Scan for the cell matching the given text and deliver its [x, y] coordinate at center. 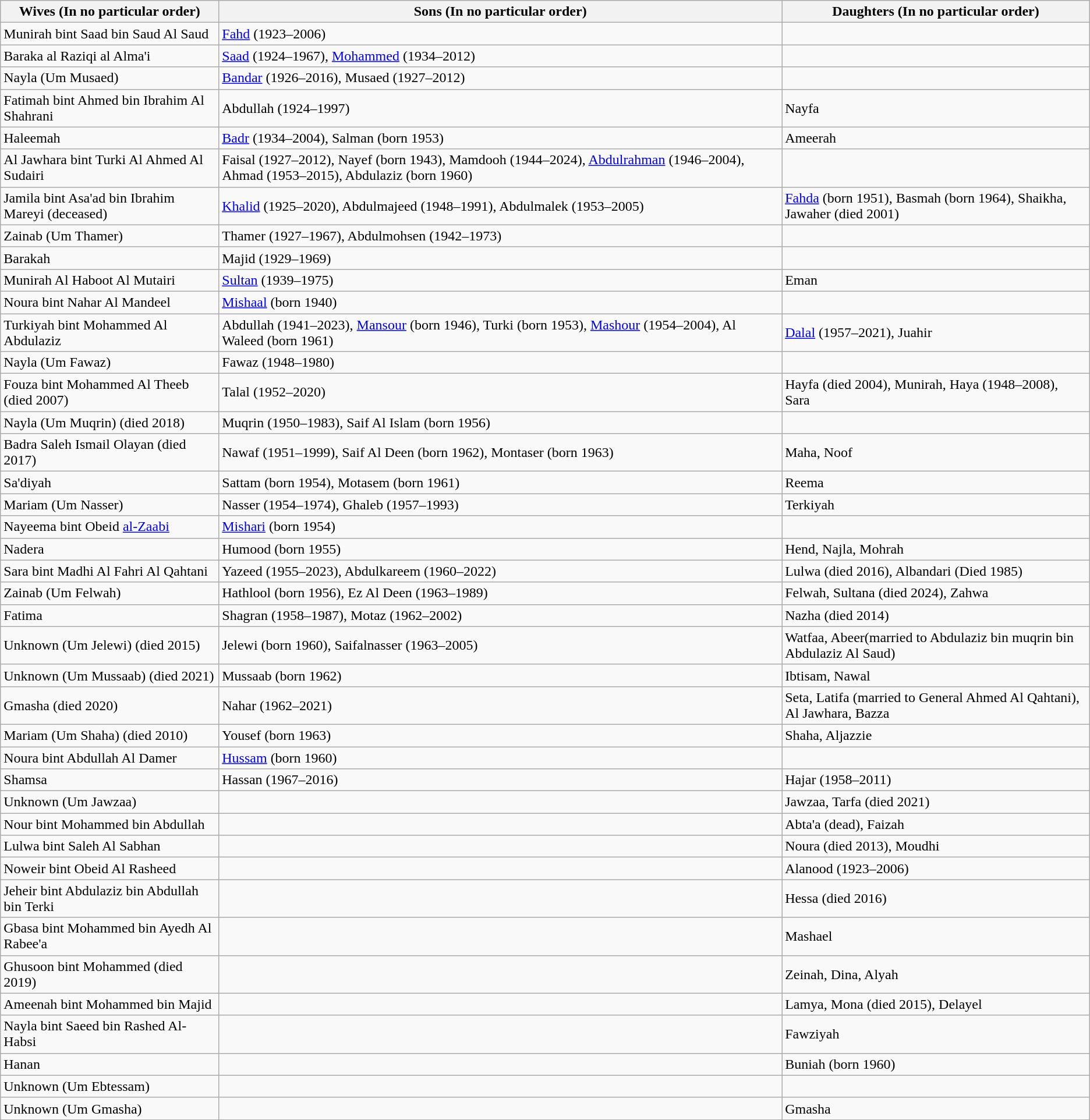
Jamila bint Asa'ad bin Ibrahim Mareyi (deceased) [109, 206]
Saad (1924–1967), Mohammed (1934–2012) [501, 56]
Gbasa bint Mohammed bin Ayedh Al Rabee'a [109, 936]
Nadera [109, 549]
Watfaa, Abeer(married to Abdulaziz bin muqrin bin Abdulaziz Al Saud) [936, 645]
Ibtisam, Nawal [936, 675]
Shaha, Aljazzie [936, 735]
Nazha (died 2014) [936, 615]
Munirah bint Saad bin Saud Al Saud [109, 34]
Abdullah (1941–2023), Mansour (born 1946), Turki (born 1953), Mashour (1954–2004), Al Waleed (born 1961) [501, 332]
Majid (1929–1969) [501, 258]
Munirah Al Haboot Al Mutairi [109, 280]
Unknown (Um Ebtessam) [109, 1086]
Hajar (1958–2011) [936, 780]
Hassan (1967–2016) [501, 780]
Nawaf (1951–1999), Saif Al Deen (born 1962), Montaser (born 1963) [501, 453]
Mussaab (born 1962) [501, 675]
Eman [936, 280]
Fahda (born 1951), Basmah (born 1964), Shaikha, Jawaher (died 2001) [936, 206]
Seta, Latifa (married to General Ahmed Al Qahtani), Al Jawhara, Bazza [936, 706]
Haleemah [109, 138]
Noura bint Abdullah Al Damer [109, 757]
Terkiyah [936, 505]
Unknown (Um Jawzaa) [109, 802]
Fawaz (1948–1980) [501, 363]
Dalal (1957–2021), Juahir [936, 332]
Jeheir bint Abdulaziz bin Abdullah bin Terki [109, 899]
Humood (born 1955) [501, 549]
Hend, Najla, Mohrah [936, 549]
Noura bint Nahar Al Mandeel [109, 302]
Sons (In no particular order) [501, 12]
Zeinah, Dina, Alyah [936, 974]
Abta'a (dead), Faizah [936, 824]
Lulwa (died 2016), Albandari (Died 1985) [936, 571]
Hussam (born 1960) [501, 757]
Alanood (1923–2006) [936, 869]
Yazeed (1955–2023), Abdulkareem (1960–2022) [501, 571]
Hanan [109, 1064]
Hessa (died 2016) [936, 899]
Mashael [936, 936]
Shagran (1958–1987), Motaz (1962–2002) [501, 615]
Fahd (1923–2006) [501, 34]
Hayfa (died 2004), Munirah, Haya (1948–2008), Sara [936, 392]
Nayeema bint Obeid al-Zaabi [109, 527]
Noura (died 2013), Moudhi [936, 846]
Turkiyah bint Mohammed Al Abdulaziz [109, 332]
Thamer (1927–1967), Abdulmohsen (1942–1973) [501, 236]
Bandar (1926–2016), Musaed (1927–2012) [501, 78]
Shamsa [109, 780]
Nayla (Um Fawaz) [109, 363]
Nour bint Mohammed bin Abdullah [109, 824]
Unknown (Um Jelewi) (died 2015) [109, 645]
Fatimah bint Ahmed bin Ibrahim Al Shahrani [109, 108]
Mariam (Um Nasser) [109, 505]
Wives (In no particular order) [109, 12]
Ameenah bint Mohammed bin Majid [109, 1004]
Fouza bint Mohammed Al Theeb (died 2007) [109, 392]
Zainab (Um Felwah) [109, 593]
Mariam (Um Shaha) (died 2010) [109, 735]
Reema [936, 483]
Ghusoon bint Mohammed (died 2019) [109, 974]
Abdullah (1924–1997) [501, 108]
Lamya, Mona (died 2015), Delayel [936, 1004]
Sultan (1939–1975) [501, 280]
Khalid (1925–2020), Abdulmajeed (1948–1991), Abdulmalek (1953–2005) [501, 206]
Unknown (Um Mussaab) (died 2021) [109, 675]
Faisal (1927–2012), Nayef (born 1943), Mamdooh (1944–2024), Abdulrahman (1946–2004), Ahmad (1953–2015), Abdulaziz (born 1960) [501, 168]
Nayla (Um Muqrin) (died 2018) [109, 423]
Al Jawhara bint Turki Al Ahmed Al Sudairi [109, 168]
Gmasha (died 2020) [109, 706]
Nahar (1962–2021) [501, 706]
Badra Saleh Ismail Olayan (died 2017) [109, 453]
Barakah [109, 258]
Hathlool (born 1956), Ez Al Deen (1963–1989) [501, 593]
Jelewi (born 1960), Saifalnasser (1963–2005) [501, 645]
Nasser (1954–1974), Ghaleb (1957–1993) [501, 505]
Mishaal (born 1940) [501, 302]
Gmasha [936, 1108]
Nayla bint Saeed bin Rashed Al-Habsi [109, 1034]
Talal (1952–2020) [501, 392]
Maha, Noof [936, 453]
Fatima [109, 615]
Felwah, Sultana (died 2024), Zahwa [936, 593]
Unknown (Um Gmasha) [109, 1108]
Daughters (In no particular order) [936, 12]
Jawzaa, Tarfa (died 2021) [936, 802]
Buniah (born 1960) [936, 1064]
Lulwa bint Saleh Al Sabhan [109, 846]
Nayfa [936, 108]
Sa'diyah [109, 483]
Baraka al Raziqi al Alma'i [109, 56]
Nayla (Um Musaed) [109, 78]
Muqrin (1950–1983), Saif Al Islam (born 1956) [501, 423]
Yousef (born 1963) [501, 735]
Noweir bint Obeid Al Rasheed [109, 869]
Zainab (Um Thamer) [109, 236]
Mishari (born 1954) [501, 527]
Sara bint Madhi Al Fahri Al Qahtani [109, 571]
Ameerah [936, 138]
Badr (1934–2004), Salman (born 1953) [501, 138]
Sattam (born 1954), Motasem (born 1961) [501, 483]
Fawziyah [936, 1034]
